Identify which cell holds the provided text, then report its [x, y] central coordinate. 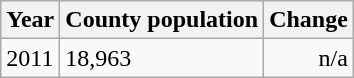
County population [162, 20]
Change [309, 20]
Year [30, 20]
18,963 [162, 58]
2011 [30, 58]
n/a [309, 58]
